Identify which cell holds the provided text, then report its (X, Y) central coordinate. 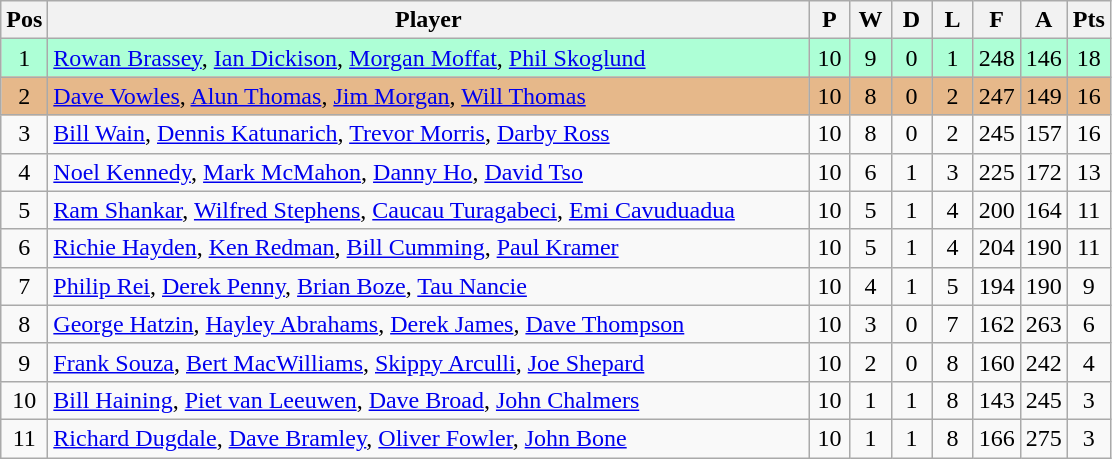
157 (1044, 134)
Bill Wain, Dennis Katunarich, Trevor Morris, Darby Ross (428, 134)
160 (996, 362)
Bill Haining, Piet van Leeuwen, Dave Broad, John Chalmers (428, 400)
W (870, 20)
P (830, 20)
149 (1044, 96)
Dave Vowles, Alun Thomas, Jim Morgan, Will Thomas (428, 96)
247 (996, 96)
Pts (1088, 20)
166 (996, 438)
164 (1044, 210)
18 (1088, 58)
13 (1088, 172)
Frank Souza, Bert MacWilliams, Skippy Arculli, Joe Shepard (428, 362)
263 (1044, 324)
D (912, 20)
172 (1044, 172)
George Hatzin, Hayley Abrahams, Derek James, Dave Thompson (428, 324)
162 (996, 324)
146 (1044, 58)
Rowan Brassey, Ian Dickison, Morgan Moffat, Phil Skoglund (428, 58)
Richie Hayden, Ken Redman, Bill Cumming, Paul Kramer (428, 248)
Noel Kennedy, Mark McMahon, Danny Ho, David Tso (428, 172)
F (996, 20)
L (952, 20)
200 (996, 210)
A (1044, 20)
248 (996, 58)
Richard Dugdale, Dave Bramley, Oliver Fowler, John Bone (428, 438)
Philip Rei, Derek Penny, Brian Boze, Tau Nancie (428, 286)
Pos (24, 20)
275 (1044, 438)
204 (996, 248)
242 (1044, 362)
Ram Shankar, Wilfred Stephens, Caucau Turagabeci, Emi Cavuduadua (428, 210)
143 (996, 400)
Player (428, 20)
194 (996, 286)
225 (996, 172)
